Capture the cell that displays the provided text and extract its (X, Y) central coordinate. 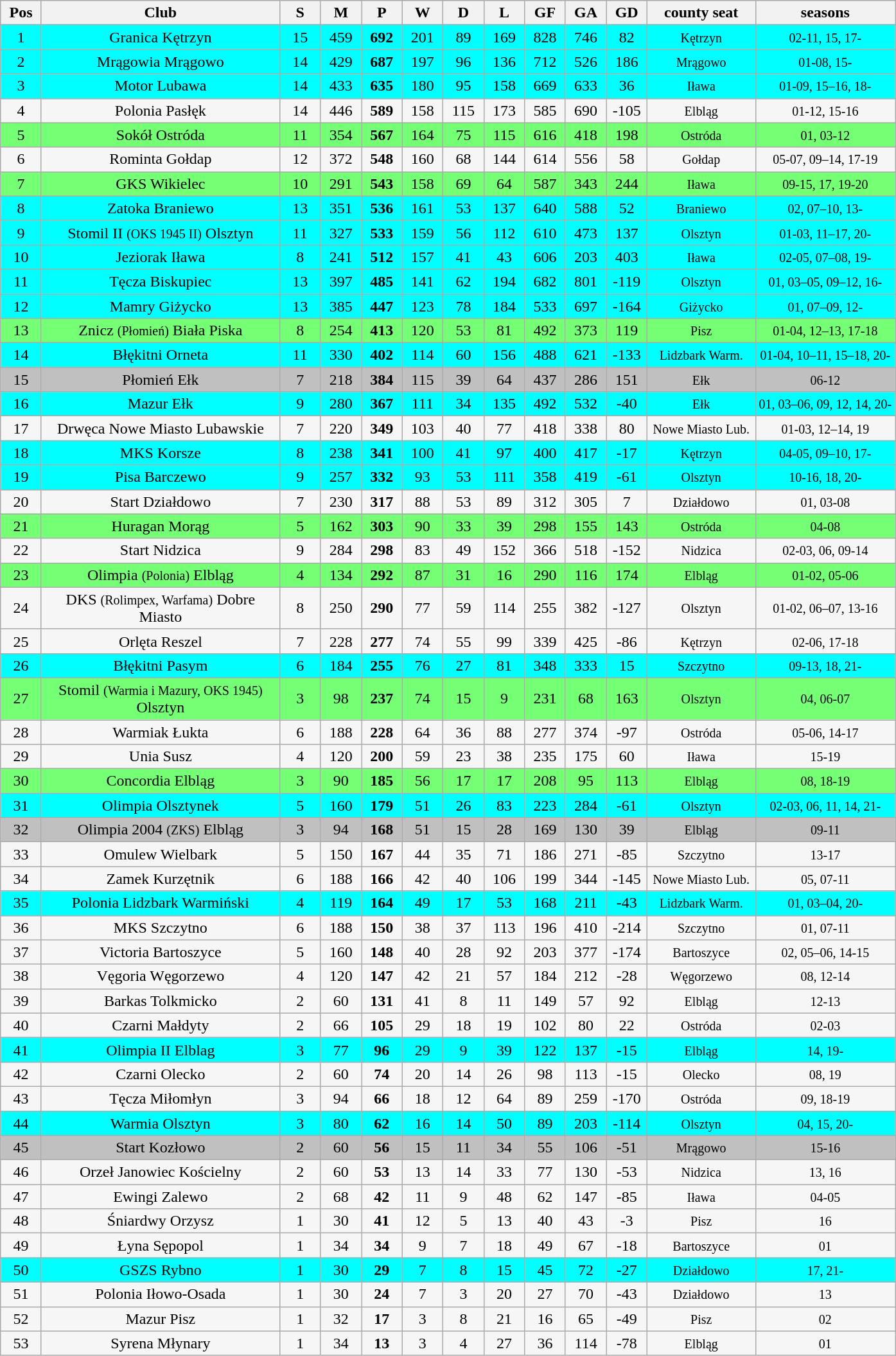
Polonia Pasłęk (161, 110)
01-08, 15- (825, 62)
194 (504, 281)
180 (423, 86)
548 (382, 159)
690 (586, 110)
Stomil II (OKS 1945 II) Olsztyn (161, 233)
05-06, 14-17 (825, 732)
Giżycko (701, 306)
09-13, 18, 21- (825, 665)
02, 05–06, 14-15 (825, 952)
446 (341, 110)
196 (545, 928)
Concordia Elbląg (161, 781)
312 (545, 502)
131 (382, 1001)
403 (627, 257)
L (504, 13)
141 (423, 281)
208 (545, 781)
382 (586, 608)
-152 (627, 550)
512 (382, 257)
Ewingi Zalewo (161, 1197)
413 (382, 331)
179 (382, 806)
254 (341, 331)
GF (545, 13)
173 (504, 110)
-18 (627, 1246)
149 (545, 1001)
488 (545, 355)
02-06, 17-18 (825, 641)
317 (382, 502)
Stomil (Warmia i Mazury, OKS 1945) Olsztyn (161, 699)
Zamek Kurzętnik (161, 879)
P (382, 13)
640 (545, 208)
567 (382, 135)
166 (382, 879)
828 (545, 37)
211 (586, 903)
473 (586, 233)
Barkas Tolkmicko (161, 1001)
Mazur Pisz (161, 1319)
589 (382, 110)
167 (382, 854)
Warmiak Łukta (161, 732)
286 (586, 380)
71 (504, 854)
county seat (701, 13)
04-05 (825, 1197)
Czarni Małdyty (161, 1025)
08, 12-14 (825, 976)
185 (382, 781)
13, 16 (825, 1172)
06-12 (825, 380)
01-09, 15–16, 18- (825, 86)
536 (382, 208)
05-07, 09–14, 17-19 (825, 159)
01, 07–09, 12- (825, 306)
447 (382, 306)
Polonia Lidzbark Warmiński (161, 903)
78 (464, 306)
01, 03-08 (825, 502)
01, 03-12 (825, 135)
105 (382, 1025)
Unia Susz (161, 757)
01-03, 12–14, 19 (825, 428)
332 (382, 477)
25 (21, 641)
-17 (627, 453)
58 (627, 159)
433 (341, 86)
339 (545, 641)
384 (382, 380)
Vęgoria Węgorzewo (161, 976)
163 (627, 699)
112 (504, 233)
Warmia Olsztyn (161, 1123)
669 (545, 86)
-214 (627, 928)
425 (586, 641)
100 (423, 453)
12-13 (825, 1001)
02 (825, 1319)
367 (382, 404)
-78 (627, 1343)
Olimpia II Elblag (161, 1050)
385 (341, 306)
93 (423, 477)
01, 03–05, 09–12, 16- (825, 281)
MKS Szczytno (161, 928)
257 (341, 477)
123 (423, 306)
Syrena Młynary (161, 1343)
-119 (627, 281)
333 (586, 665)
152 (504, 550)
GD (627, 13)
Pos (21, 13)
358 (545, 477)
-164 (627, 306)
556 (586, 159)
10-16, 18, 20- (825, 477)
67 (586, 1246)
DKS (Rolimpex, Warfama) Dobre Miasto (161, 608)
MKS Korsze (161, 453)
241 (341, 257)
526 (586, 62)
02-03, 06, 09-14 (825, 550)
344 (586, 879)
01-02, 05-06 (825, 575)
291 (341, 184)
201 (423, 37)
D (464, 13)
15-19 (825, 757)
136 (504, 62)
377 (586, 952)
159 (423, 233)
02-03, 06, 11, 14, 21- (825, 806)
Błękitni Pasym (161, 665)
Gołdap (701, 159)
Jeziorak Iława (161, 257)
621 (586, 355)
400 (545, 453)
Drwęca Nowe Miasto Lubawskie (161, 428)
198 (627, 135)
Mrągowia Mrągowo (161, 62)
417 (586, 453)
Czarni Olecko (161, 1074)
Sokół Ostróda (161, 135)
02, 07–10, 13- (825, 208)
Orzeł Janowiec Kościelny (161, 1172)
197 (423, 62)
09-11 (825, 830)
47 (21, 1197)
238 (341, 453)
410 (586, 928)
682 (545, 281)
143 (627, 526)
-133 (627, 355)
271 (586, 854)
280 (341, 404)
Zatoka Braniewo (161, 208)
-97 (627, 732)
338 (586, 428)
588 (586, 208)
459 (341, 37)
175 (586, 757)
Olimpia Olsztynek (161, 806)
518 (586, 550)
GSZS Rybno (161, 1270)
GA (586, 13)
305 (586, 502)
349 (382, 428)
212 (586, 976)
S (300, 13)
122 (545, 1050)
75 (464, 135)
102 (545, 1025)
87 (423, 575)
635 (382, 86)
Motor Lubawa (161, 86)
-114 (627, 1123)
Club (161, 13)
70 (586, 1294)
09, 18-19 (825, 1098)
366 (545, 550)
746 (586, 37)
292 (382, 575)
-105 (627, 110)
134 (341, 575)
692 (382, 37)
-127 (627, 608)
235 (545, 757)
543 (382, 184)
429 (341, 62)
397 (341, 281)
76 (423, 665)
532 (586, 404)
437 (545, 380)
-27 (627, 1270)
616 (545, 135)
485 (382, 281)
01-04, 12–13, 17-18 (825, 331)
250 (341, 608)
Mazur Ełk (161, 404)
-51 (627, 1148)
373 (586, 331)
Start Działdowo (161, 502)
Olimpia (Polonia) Elbląg (161, 575)
223 (545, 806)
606 (545, 257)
354 (341, 135)
Omulew Wielbark (161, 854)
Braniewo (701, 208)
08, 19 (825, 1074)
02-11, 15, 17- (825, 37)
Mamry Giżycko (161, 306)
200 (382, 757)
Victoria Bartoszyce (161, 952)
04, 06-07 (825, 699)
697 (586, 306)
374 (586, 732)
-40 (627, 404)
65 (586, 1319)
-86 (627, 641)
14, 19- (825, 1050)
687 (382, 62)
801 (586, 281)
103 (423, 428)
587 (545, 184)
341 (382, 453)
W (423, 13)
610 (545, 233)
Olimpia 2004 (ZKS) Elbląg (161, 830)
Granica Kętrzyn (161, 37)
614 (545, 159)
Tęcza Biskupiec (161, 281)
303 (382, 526)
Olecko (701, 1074)
585 (545, 110)
Pisa Barczewo (161, 477)
01, 03–06, 09, 12, 14, 20- (825, 404)
-49 (627, 1319)
Huragan Morąg (161, 526)
08, 18-19 (825, 781)
Start Kozłowo (161, 1148)
-170 (627, 1098)
162 (341, 526)
199 (545, 879)
135 (504, 404)
-3 (627, 1221)
-145 (627, 879)
69 (464, 184)
-174 (627, 952)
155 (586, 526)
72 (586, 1270)
01-03, 11–17, 20- (825, 233)
Płomień Ełk (161, 380)
GKS Wikielec (161, 184)
01-12, 15-16 (825, 110)
161 (423, 208)
46 (21, 1172)
144 (504, 159)
M (341, 13)
220 (341, 428)
05, 07-11 (825, 879)
99 (504, 641)
231 (545, 699)
218 (341, 380)
351 (341, 208)
17, 21- (825, 1270)
97 (504, 453)
230 (341, 502)
419 (586, 477)
148 (382, 952)
402 (382, 355)
156 (504, 355)
237 (382, 699)
Rominta Gołdap (161, 159)
seasons (825, 13)
327 (341, 233)
02-03 (825, 1025)
04-05, 09–10, 17- (825, 453)
02-05, 07–08, 19- (825, 257)
343 (586, 184)
Błękitni Orneta (161, 355)
01, 07-11 (825, 928)
Polonia Iłowo-Osada (161, 1294)
348 (545, 665)
Start Nidzica (161, 550)
259 (586, 1098)
330 (341, 355)
174 (627, 575)
04, 15, 20- (825, 1123)
151 (627, 380)
633 (586, 86)
157 (423, 257)
372 (341, 159)
Orlęta Reszel (161, 641)
712 (545, 62)
01-02, 06–07, 13-16 (825, 608)
82 (627, 37)
01, 03–04, 20- (825, 903)
09-15, 17, 19-20 (825, 184)
Tęcza Miłomłyn (161, 1098)
Śniardwy Orzysz (161, 1221)
15-16 (825, 1148)
Znicz (Płomień) Biała Piska (161, 331)
Łyna Sępopol (161, 1246)
-28 (627, 976)
13-17 (825, 854)
Węgorzewo (701, 976)
04-08 (825, 526)
01-04, 10–11, 15–18, 20- (825, 355)
-53 (627, 1172)
244 (627, 184)
116 (586, 575)
